Scan for the cell matching the given text and deliver its (X, Y) coordinate at center. 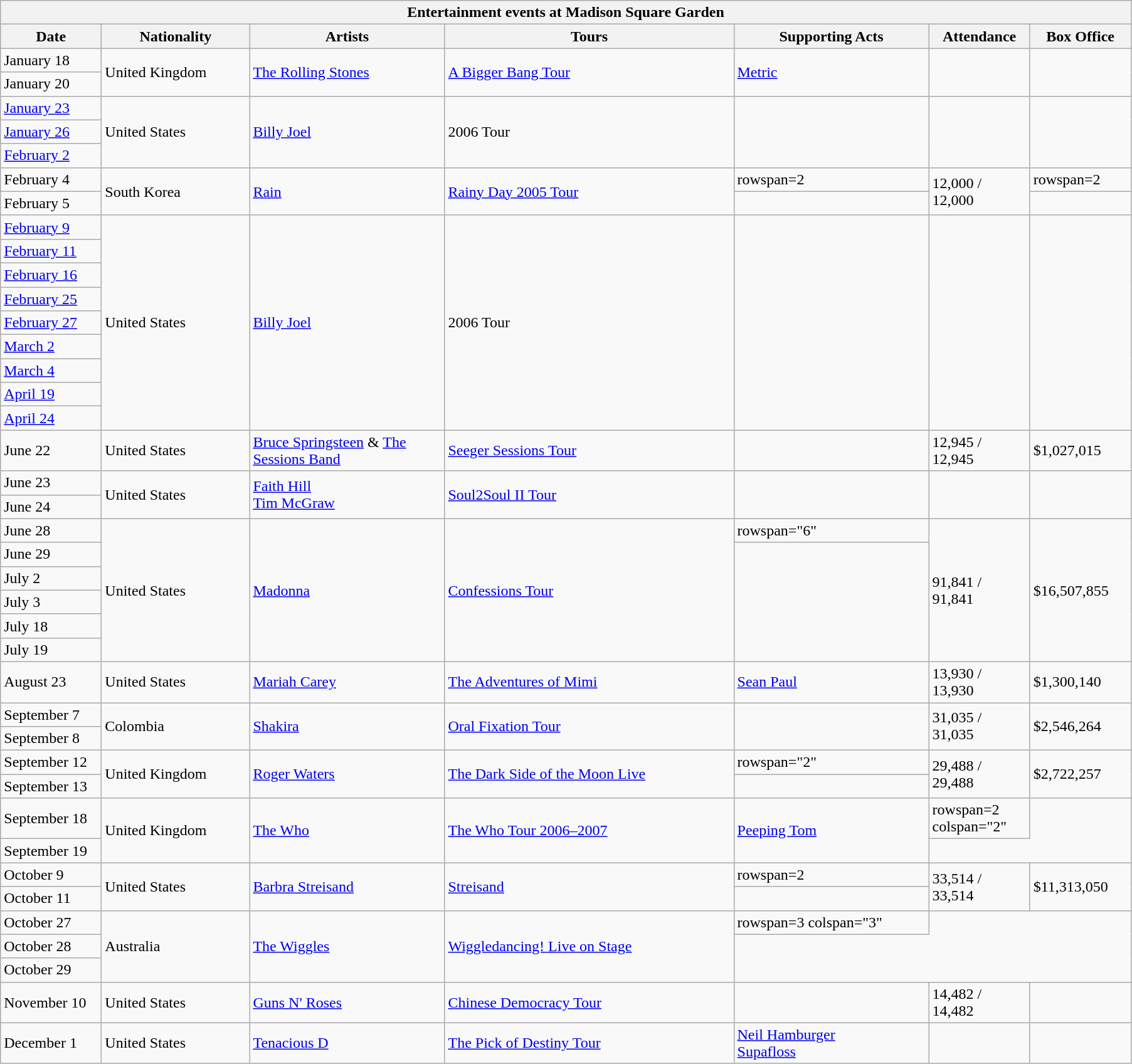
February 4 (51, 179)
August 23 (51, 682)
Seeger Sessions Tour (590, 450)
January 26 (51, 132)
$1,027,015 (1080, 450)
February 11 (51, 251)
Confessions Tour (590, 590)
February 2 (51, 155)
September 7 (51, 714)
The Rolling Stones (347, 72)
The Pick of Destiny Tour (590, 1043)
June 24 (51, 507)
February 16 (51, 275)
The Dark Side of the Moon Live (590, 774)
June 22 (51, 450)
Madonna (347, 590)
January 23 (51, 108)
October 29 (51, 970)
March 4 (51, 371)
July 18 (51, 626)
13,930 / 13,930 (980, 682)
Chinese Democracy Tour (590, 1002)
October 11 (51, 898)
January 18 (51, 60)
Oral Fixation Tour (590, 726)
Tours (590, 36)
Shakira (347, 726)
September 18 (51, 819)
$1,300,140 (1080, 682)
rowspan=2 colspan="2" (980, 819)
February 9 (51, 227)
$16,507,855 (1080, 590)
$2,546,264 (1080, 726)
Roger Waters (347, 774)
rowspan="2" (832, 762)
Tenacious D (347, 1043)
September 19 (51, 851)
October 27 (51, 922)
June 28 (51, 530)
October 9 (51, 875)
January 20 (51, 84)
July 19 (51, 650)
April 24 (51, 418)
February 25 (51, 299)
July 2 (51, 578)
Streisand (590, 887)
November 10 (51, 1002)
February 5 (51, 203)
Soul2Soul II Tour (590, 495)
Sean Paul (832, 682)
The Who (347, 830)
Faith HillTim McGraw (347, 495)
12,945 / 12,945 (980, 450)
Mariah Carey (347, 682)
Artists (347, 36)
14,482 / 14,482 (980, 1002)
September 12 (51, 762)
12,000 / 12,000 (980, 191)
February 27 (51, 323)
June 29 (51, 554)
October 28 (51, 946)
29,488 / 29,488 (980, 774)
Rain (347, 191)
April 19 (51, 394)
South Korea (176, 191)
Colombia (176, 726)
The Wiggles (347, 946)
Metric (832, 72)
July 3 (51, 602)
31,035 / 31,035 (980, 726)
91,841 / 91,841 (980, 590)
June 23 (51, 483)
September 13 (51, 786)
Attendance (980, 36)
Peeping Tom (832, 830)
Bruce Springsteen & The Sessions Band (347, 450)
Wiggledancing! Live on Stage (590, 946)
December 1 (51, 1043)
Australia (176, 946)
The Adventures of Mimi (590, 682)
rowspan=3 colspan="3" (832, 922)
Date (51, 36)
Box Office (1080, 36)
Guns N' Roses (347, 1002)
33,514 / 33,514 (980, 887)
March 2 (51, 347)
Barbra Streisand (347, 887)
rowspan="6" (832, 530)
September 8 (51, 739)
The Who Tour 2006–2007 (590, 830)
A Bigger Bang Tour (590, 72)
Nationality (176, 36)
Entertainment events at Madison Square Garden (566, 13)
Supporting Acts (832, 36)
Rainy Day 2005 Tour (590, 191)
$11,313,050 (1080, 887)
$2,722,257 (1080, 774)
Neil HamburgerSupafloss (832, 1043)
